Output the [x, y] coordinate of the center of the cell containing the given text.  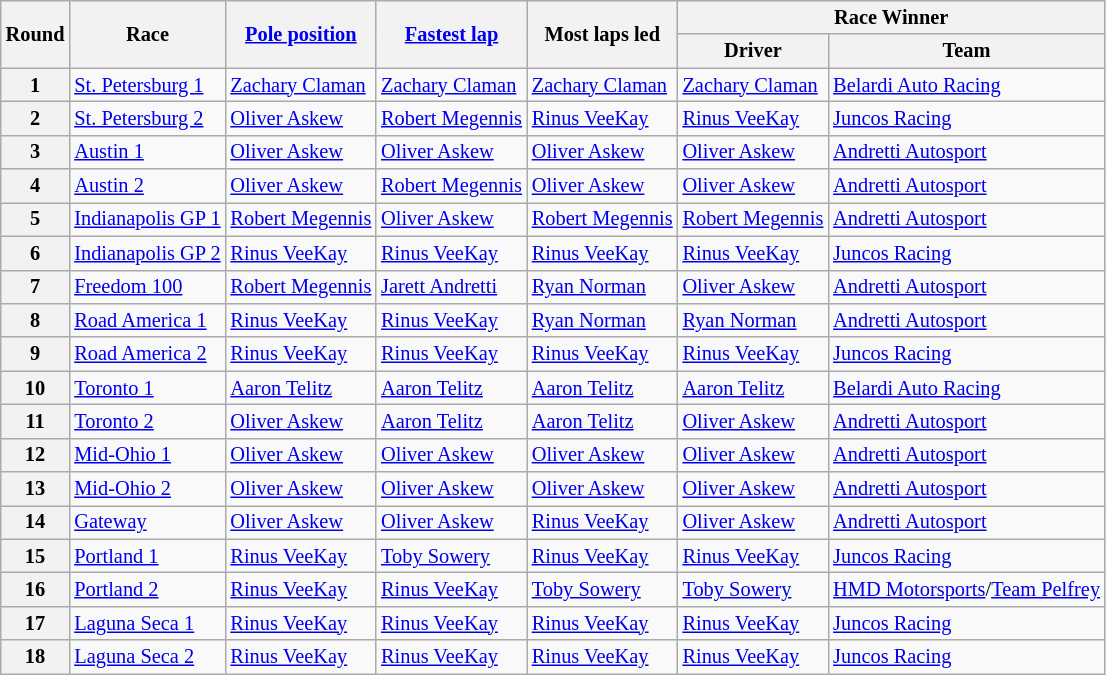
Jarett Andretti [452, 287]
Road America 2 [147, 354]
2 [36, 118]
Mid-Ohio 2 [147, 489]
Pole position [302, 34]
Laguna Seca 1 [147, 623]
12 [36, 455]
Freedom 100 [147, 287]
Race [147, 34]
Indianapolis GP 1 [147, 219]
1 [36, 85]
Race Winner [892, 17]
Mid-Ohio 1 [147, 455]
Team [966, 51]
Round [36, 34]
Laguna Seca 2 [147, 657]
9 [36, 354]
Indianapolis GP 2 [147, 253]
Portland 1 [147, 556]
Toronto 2 [147, 421]
14 [36, 522]
11 [36, 421]
5 [36, 219]
7 [36, 287]
10 [36, 388]
15 [36, 556]
3 [36, 152]
Portland 2 [147, 589]
Gateway [147, 522]
Toronto 1 [147, 388]
16 [36, 589]
St. Petersburg 1 [147, 85]
HMD Motorsports/Team Pelfrey [966, 589]
Austin 2 [147, 186]
Most laps led [602, 34]
13 [36, 489]
Driver [754, 51]
8 [36, 320]
St. Petersburg 2 [147, 118]
18 [36, 657]
6 [36, 253]
Fastest lap [452, 34]
17 [36, 623]
Road America 1 [147, 320]
4 [36, 186]
Austin 1 [147, 152]
